Search for the cell housing the specified text and yield its [x, y] center coordinate. 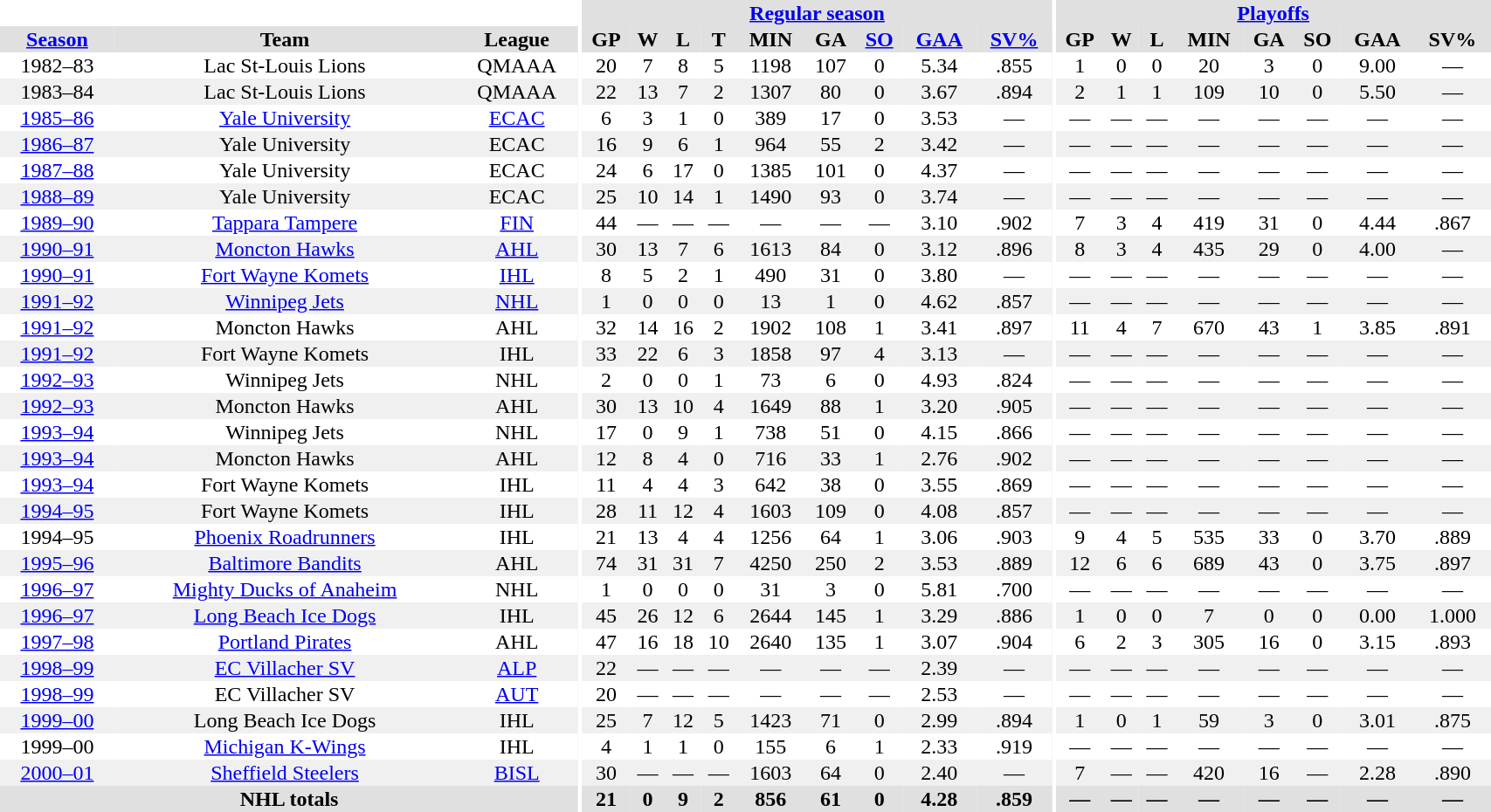
Portland Pirates [285, 642]
55 [832, 144]
1985–86 [58, 118]
Mighty Ducks of Anaheim [285, 589]
964 [770, 144]
1982–83 [58, 65]
.893 [1452, 642]
24 [606, 170]
Michigan K-Wings [285, 747]
2.33 [940, 747]
26 [648, 616]
32 [606, 327]
97 [832, 354]
NHL totals [289, 799]
47 [606, 642]
.891 [1452, 327]
389 [770, 118]
305 [1209, 642]
1198 [770, 65]
4.93 [940, 380]
.869 [1015, 485]
2.76 [940, 458]
135 [832, 642]
44 [606, 223]
ALP [517, 668]
155 [770, 747]
.859 [1015, 799]
.896 [1015, 249]
3.06 [940, 537]
3.85 [1378, 327]
38 [832, 485]
4.62 [940, 301]
419 [1209, 223]
4.00 [1378, 249]
Playoffs [1274, 13]
689 [1209, 563]
1983–84 [58, 92]
3.15 [1378, 642]
.919 [1015, 747]
1385 [770, 170]
1989–90 [58, 223]
29 [1268, 249]
1987–88 [58, 170]
3.74 [940, 196]
4.44 [1378, 223]
3.55 [940, 485]
3.42 [940, 144]
.903 [1015, 537]
670 [1209, 327]
3.70 [1378, 537]
1988–89 [58, 196]
51 [832, 432]
Phoenix Roadrunners [285, 537]
3.80 [940, 275]
61 [832, 799]
1.000 [1452, 616]
88 [832, 406]
535 [1209, 537]
4.28 [940, 799]
Regular season [818, 13]
73 [770, 380]
2.99 [940, 720]
3.29 [940, 616]
84 [832, 249]
Baltimore Bandits [285, 563]
4250 [770, 563]
3.13 [940, 354]
2.28 [1378, 773]
18 [683, 642]
716 [770, 458]
738 [770, 432]
9.00 [1378, 65]
BISL [517, 773]
Season [58, 39]
856 [770, 799]
4.08 [940, 511]
59 [1209, 720]
AUT [517, 694]
3.67 [940, 92]
1307 [770, 92]
3.07 [940, 642]
250 [832, 563]
League [517, 39]
5.50 [1378, 92]
45 [606, 616]
490 [770, 275]
2.53 [940, 694]
2000–01 [58, 773]
Tappara Tampere [285, 223]
71 [832, 720]
.867 [1452, 223]
1256 [770, 537]
.700 [1015, 589]
1995–96 [58, 563]
1997–98 [58, 642]
642 [770, 485]
.866 [1015, 432]
2644 [770, 616]
Sheffield Steelers [285, 773]
.890 [1452, 773]
2640 [770, 642]
2.39 [940, 668]
93 [832, 196]
3.41 [940, 327]
3.12 [940, 249]
3.01 [1378, 720]
1423 [770, 720]
1902 [770, 327]
80 [832, 92]
107 [832, 65]
Team [285, 39]
435 [1209, 249]
.886 [1015, 616]
145 [832, 616]
5.81 [940, 589]
4.37 [940, 170]
1649 [770, 406]
1613 [770, 249]
.905 [1015, 406]
101 [832, 170]
2.40 [940, 773]
1490 [770, 196]
3.20 [940, 406]
5.34 [940, 65]
74 [606, 563]
4.15 [940, 432]
1858 [770, 354]
3.75 [1378, 563]
.875 [1452, 720]
1986–87 [58, 144]
420 [1209, 773]
FIN [517, 223]
.824 [1015, 380]
28 [606, 511]
3.10 [940, 223]
108 [832, 327]
.855 [1015, 65]
T [718, 39]
.904 [1015, 642]
0.00 [1378, 616]
